Output the (X, Y) coordinate of the center of the cell containing the given text.  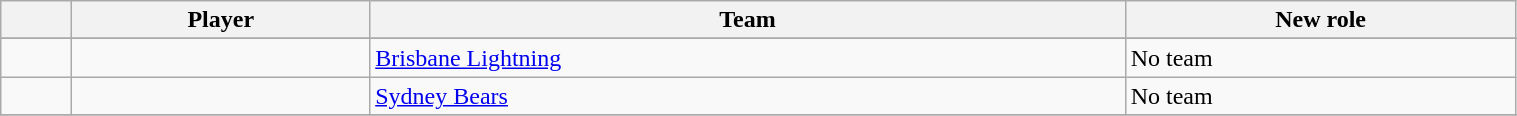
New role (1320, 20)
Brisbane Lightning (748, 58)
Team (748, 20)
Player (221, 20)
Sydney Bears (748, 96)
